Output the (x, y) coordinate of the center of the cell containing the given text.  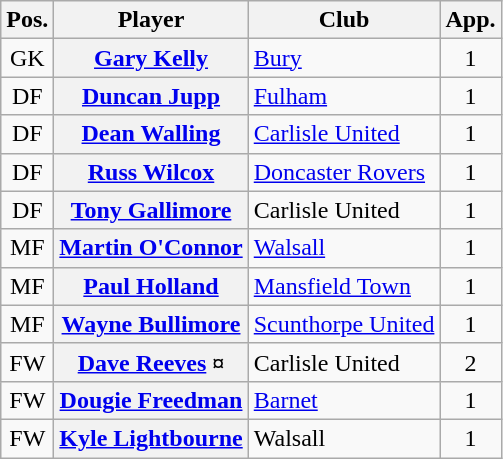
App. (470, 20)
GK (28, 58)
Paul Holland (151, 286)
Russ Wilcox (151, 172)
Pos. (28, 20)
Scunthorpe United (344, 324)
Dave Reeves ¤ (151, 362)
Gary Kelly (151, 58)
Player (151, 20)
Duncan Jupp (151, 96)
Club (344, 20)
Wayne Bullimore (151, 324)
Mansfield Town (344, 286)
Dougie Freedman (151, 400)
Bury (344, 58)
Fulham (344, 96)
Doncaster Rovers (344, 172)
Barnet (344, 400)
Dean Walling (151, 134)
Martin O'Connor (151, 248)
Tony Gallimore (151, 210)
2 (470, 362)
Kyle Lightbourne (151, 438)
